Determine the [X, Y] coordinate at the center of the cell enclosing the given text.  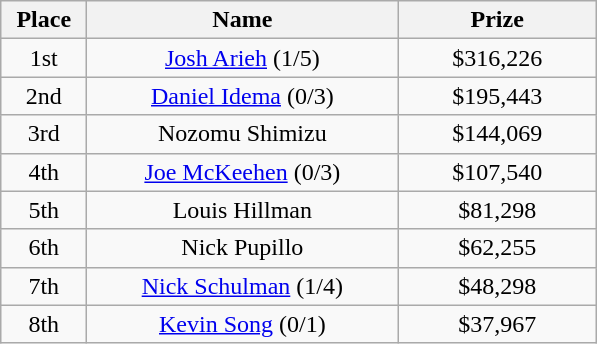
$81,298 [498, 210]
$195,443 [498, 96]
2nd [44, 96]
$37,967 [498, 324]
Name [242, 20]
6th [44, 248]
$316,226 [498, 58]
5th [44, 210]
3rd [44, 134]
$107,540 [498, 172]
Louis Hillman [242, 210]
4th [44, 172]
8th [44, 324]
Nozomu Shimizu [242, 134]
Kevin Song (0/1) [242, 324]
Place [44, 20]
Daniel Idema (0/3) [242, 96]
$62,255 [498, 248]
Joe McKeehen (0/3) [242, 172]
$144,069 [498, 134]
7th [44, 286]
Prize [498, 20]
Josh Arieh (1/5) [242, 58]
Nick Pupillo [242, 248]
$48,298 [498, 286]
1st [44, 58]
Nick Schulman (1/4) [242, 286]
